Scan for the cell matching the given text and deliver its [X, Y] coordinate at center. 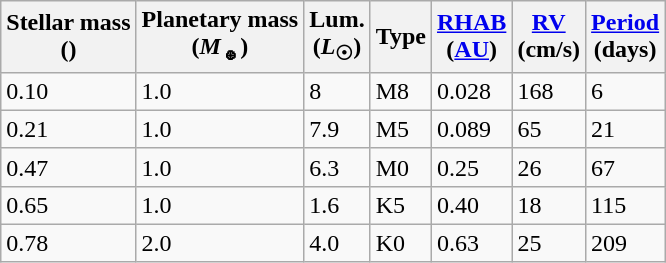
0.40 [471, 205]
25 [549, 243]
K0 [400, 243]
Planetary mass(M🜨) [220, 36]
Period(days) [626, 36]
0.21 [68, 129]
1.6 [337, 205]
0.089 [471, 129]
2.0 [220, 243]
115 [626, 205]
Lum.(L☉) [337, 36]
Stellar mass() [68, 36]
6.3 [337, 167]
4.0 [337, 243]
26 [549, 167]
0.63 [471, 243]
0.78 [68, 243]
0.028 [471, 91]
M0 [400, 167]
0.47 [68, 167]
K5 [400, 205]
67 [626, 167]
M5 [400, 129]
RV(cm/s) [549, 36]
RHAB(AU) [471, 36]
0.10 [68, 91]
6 [626, 91]
21 [626, 129]
0.25 [471, 167]
209 [626, 243]
18 [549, 205]
8 [337, 91]
M8 [400, 91]
0.65 [68, 205]
Type [400, 36]
65 [549, 129]
168 [549, 91]
7.9 [337, 129]
